Identify which cell holds the provided text, then report its (X, Y) central coordinate. 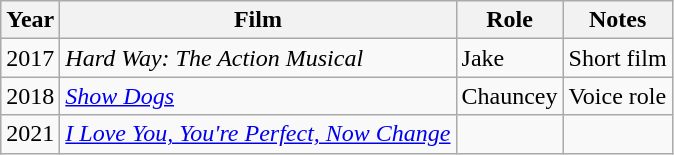
2021 (30, 134)
Film (258, 20)
Hard Way: The Action Musical (258, 58)
2017 (30, 58)
Chauncey (510, 96)
I Love You, You're Perfect, Now Change (258, 134)
Notes (618, 20)
Year (30, 20)
2018 (30, 96)
Short film (618, 58)
Voice role (618, 96)
Role (510, 20)
Show Dogs (258, 96)
Jake (510, 58)
